Pinpoint the cell where the given text exists, returning its (x, y) midpoint coordinate. 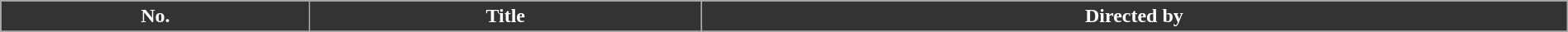
Title (506, 16)
Directed by (1135, 16)
No. (155, 16)
